Find where the given text appears and provide that cell's center as (X, Y) coordinate. 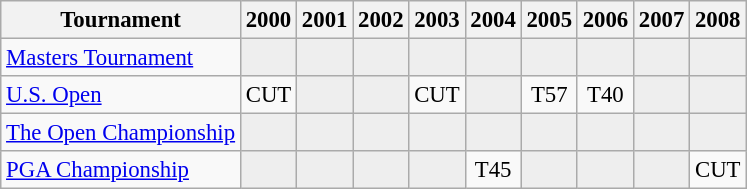
2002 (381, 20)
2005 (549, 20)
Masters Tournament (121, 58)
2006 (605, 20)
T40 (605, 95)
PGA Championship (121, 170)
2008 (718, 20)
2003 (437, 20)
T45 (493, 170)
Tournament (121, 20)
2000 (268, 20)
U.S. Open (121, 95)
2004 (493, 20)
The Open Championship (121, 133)
T57 (549, 95)
2007 (661, 20)
2001 (325, 20)
